Locate the cell with the specified text and output its (x, y) center coordinate. 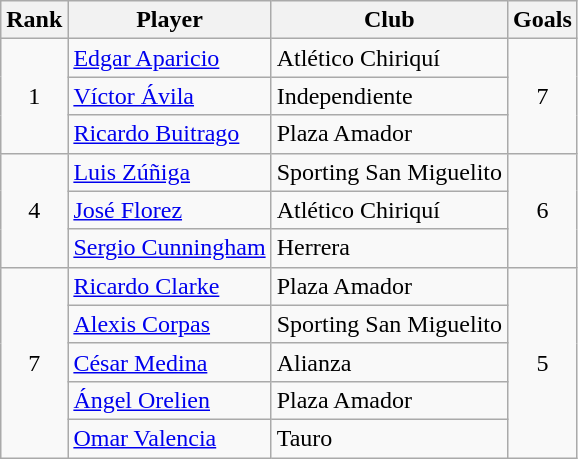
Víctor Ávila (170, 96)
Ricardo Buitrago (170, 134)
Player (170, 20)
Ángel Orelien (170, 400)
6 (543, 210)
José Florez (170, 210)
4 (34, 210)
Sergio Cunningham (170, 248)
Club (389, 20)
César Medina (170, 362)
Rank (34, 20)
Alianza (389, 362)
5 (543, 362)
Goals (543, 20)
Omar Valencia (170, 438)
Tauro (389, 438)
1 (34, 96)
Ricardo Clarke (170, 286)
Luis Zúñiga (170, 172)
Alexis Corpas (170, 324)
Independiente (389, 96)
Herrera (389, 248)
Edgar Aparicio (170, 58)
